Extract the [X, Y] coordinate from the center of the cell holding the provided text.  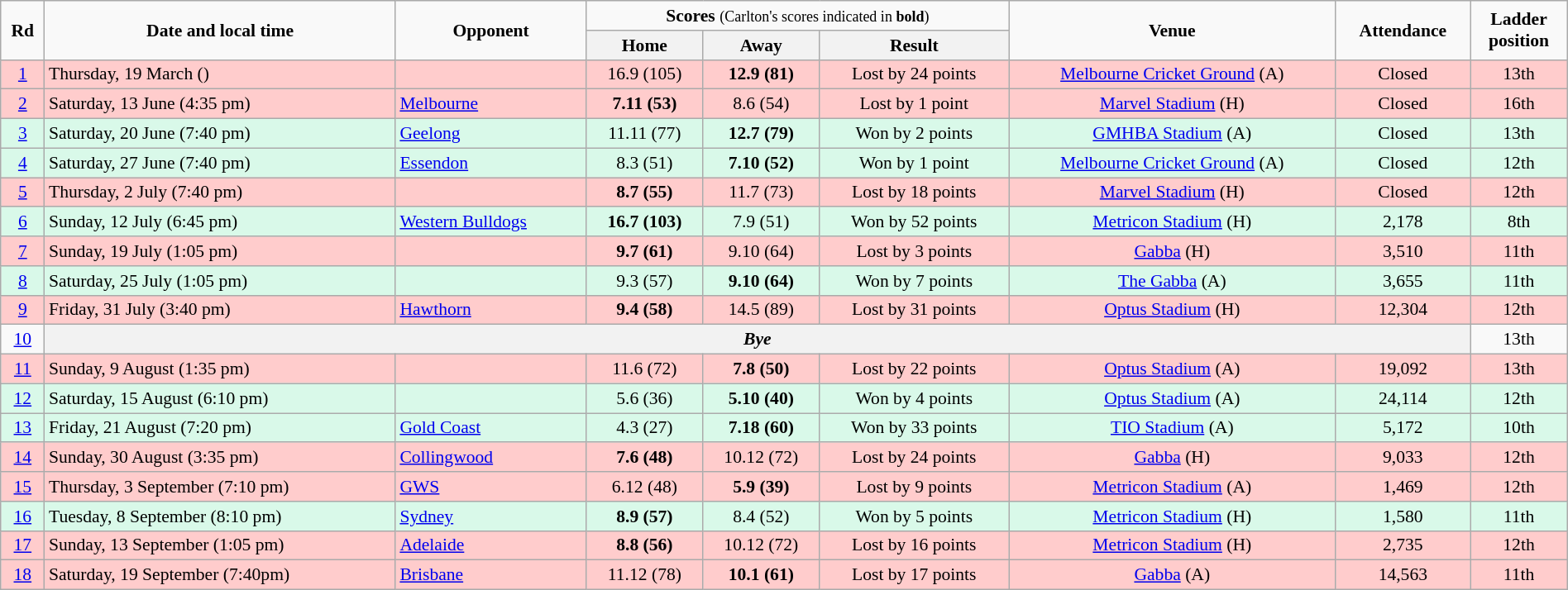
GWS [491, 487]
9.3 (57) [645, 281]
16.9 (105) [645, 74]
7.11 (53) [645, 104]
8.8 (56) [645, 545]
Essendon [491, 163]
3 [23, 134]
Gabba (A) [1173, 575]
Away [761, 45]
Won by 4 points [915, 398]
GMHBA Stadium (A) [1173, 134]
The Gabba (A) [1173, 281]
Lost by 31 points [915, 310]
8.7 (55) [645, 193]
9 [23, 310]
18 [23, 575]
Won by 33 points [915, 428]
9.4 (58) [645, 310]
Saturday, 19 September (7:40pm) [220, 575]
2 [23, 104]
Collingwood [491, 458]
Saturday, 27 June (7:40 pm) [220, 163]
Lost by 1 point [915, 104]
Won by 2 points [915, 134]
8.6 (54) [761, 104]
Saturday, 13 June (4:35 pm) [220, 104]
19,092 [1403, 369]
11.12 (78) [645, 575]
1,469 [1403, 487]
7.9 (51) [761, 222]
Attendance [1403, 30]
Sunday, 19 July (1:05 pm) [220, 251]
Won by 5 points [915, 516]
Geelong [491, 134]
Lost by 9 points [915, 487]
Lost by 16 points [915, 545]
5 [23, 193]
16 [23, 516]
12,304 [1403, 310]
14.5 (89) [761, 310]
6 [23, 222]
3,510 [1403, 251]
10.1 (61) [761, 575]
Venue [1173, 30]
5.10 (40) [761, 398]
5.6 (36) [645, 398]
11.6 (72) [645, 369]
1 [23, 74]
Won by 52 points [915, 222]
9,033 [1403, 458]
Thursday, 19 March () [220, 74]
7.10 (52) [761, 163]
Home [645, 45]
Rd [23, 30]
5.9 (39) [761, 487]
5,172 [1403, 428]
12 [23, 398]
Brisbane [491, 575]
Melbourne [491, 104]
3,655 [1403, 281]
Western Bulldogs [491, 222]
Adelaide [491, 545]
Won by 1 point [915, 163]
TIO Stadium (A) [1173, 428]
11 [23, 369]
Sydney [491, 516]
Sunday, 12 July (6:45 pm) [220, 222]
8 [23, 281]
4.3 (27) [645, 428]
16th [1518, 104]
4 [23, 163]
Tuesday, 8 September (8:10 pm) [220, 516]
Sunday, 13 September (1:05 pm) [220, 545]
Ladderposition [1518, 30]
17 [23, 545]
11.11 (77) [645, 134]
14,563 [1403, 575]
9.7 (61) [645, 251]
2,178 [1403, 222]
7 [23, 251]
10th [1518, 428]
8th [1518, 222]
Gold Coast [491, 428]
Won by 7 points [915, 281]
8.3 (51) [645, 163]
12.9 (81) [761, 74]
Sunday, 30 August (3:35 pm) [220, 458]
10 [23, 340]
Saturday, 15 August (6:10 pm) [220, 398]
Thursday, 3 September (7:10 pm) [220, 487]
Scores (Carlton's scores indicated in bold) [797, 16]
Hawthorn [491, 310]
Optus Stadium (H) [1173, 310]
Lost by 3 points [915, 251]
Opponent [491, 30]
Result [915, 45]
Friday, 31 July (3:40 pm) [220, 310]
7.8 (50) [761, 369]
8.4 (52) [761, 516]
Thursday, 2 July (7:40 pm) [220, 193]
7.6 (48) [645, 458]
1,580 [1403, 516]
Saturday, 25 July (1:05 pm) [220, 281]
Bye [758, 340]
Date and local time [220, 30]
2,735 [1403, 545]
12.7 (79) [761, 134]
6.12 (48) [645, 487]
8.9 (57) [645, 516]
Sunday, 9 August (1:35 pm) [220, 369]
16.7 (103) [645, 222]
11.7 (73) [761, 193]
15 [23, 487]
Metricon Stadium (A) [1173, 487]
24,114 [1403, 398]
Friday, 21 August (7:20 pm) [220, 428]
Saturday, 20 June (7:40 pm) [220, 134]
13 [23, 428]
Lost by 22 points [915, 369]
7.18 (60) [761, 428]
Lost by 17 points [915, 575]
14 [23, 458]
Lost by 18 points [915, 193]
